Identify which cell holds the provided text, then report its (x, y) central coordinate. 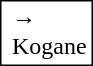
→Kogane (49, 32)
